Output the (X, Y) coordinate of the center of the cell containing the given text.  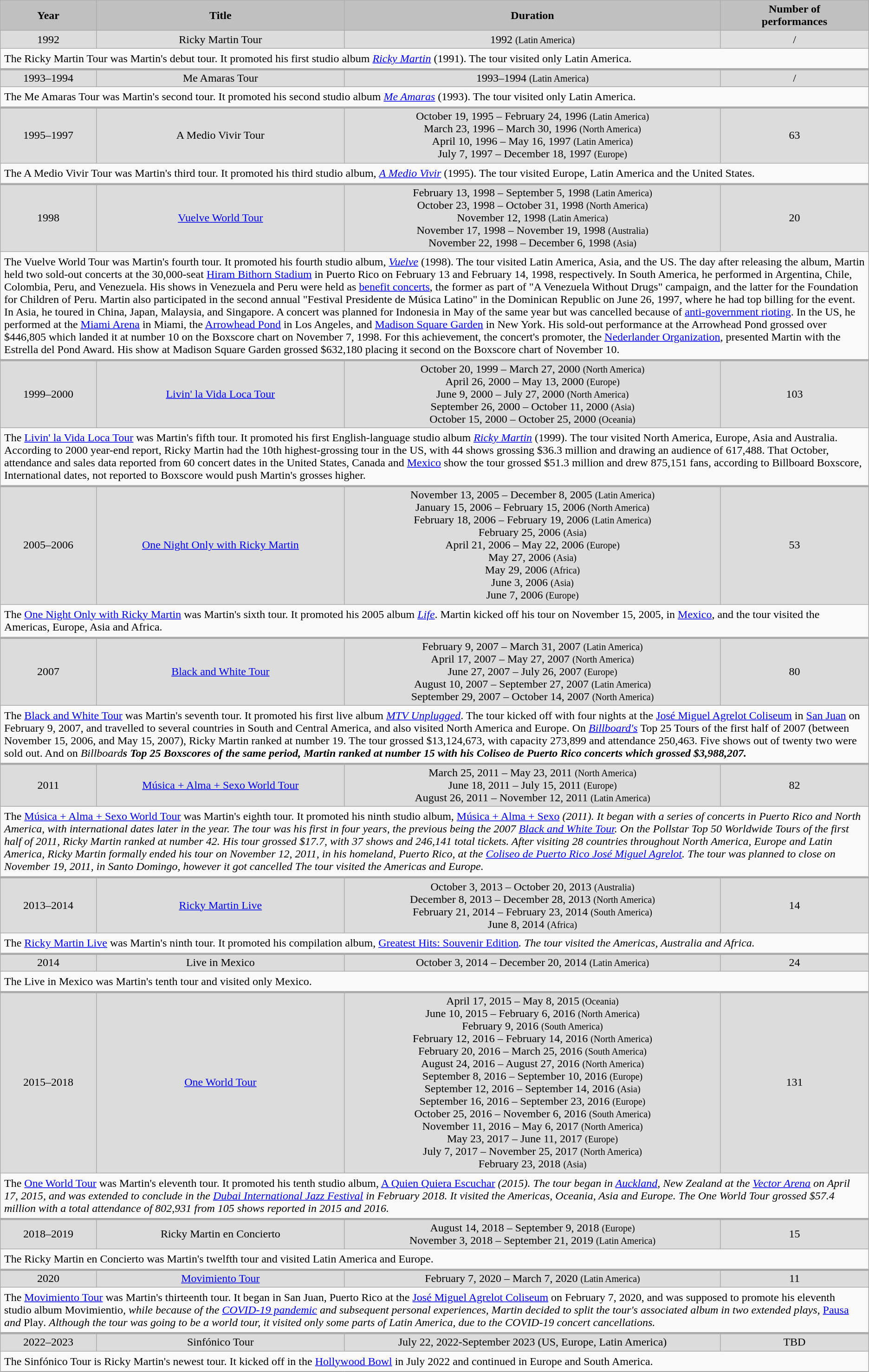
1992 (Latin America) (532, 39)
The Live in Mexico was Martin's tenth tour and visited only Mexico. (434, 982)
1992 (48, 39)
2015–2018 (48, 1082)
1993–1994 (48, 78)
TBD (795, 1342)
Live in Mexico (220, 962)
March 25, 2011 – May 23, 2011 (North America)June 18, 2011 – July 15, 2011 (Europe)August 26, 2011 – November 12, 2011 (Latin America) (532, 785)
Música + Alma + Sexo World Tour (220, 785)
2020 (48, 1279)
2007 (48, 671)
Me Amaras Tour (220, 78)
Title (220, 16)
One World Tour (220, 1082)
1999–2000 (48, 394)
Ricky Martin Live (220, 905)
August 14, 2018 – September 9, 2018 (Europe)November 3, 2018 – September 21, 2019 (Latin America) (532, 1233)
Year (48, 16)
Black and White Tour (220, 671)
2005–2006 (48, 545)
14 (795, 905)
Sinfónico Tour (220, 1342)
53 (795, 545)
1993–1994 (Latin America) (532, 78)
11 (795, 1279)
February 7, 2020 – March 7, 2020 (Latin America) (532, 1279)
82 (795, 785)
The Me Amaras Tour was Martin's second tour. It promoted his second studio album Me Amaras (1993). The tour visited only Latin America. (434, 97)
Movimiento Tour (220, 1279)
1998 (48, 218)
2018–2019 (48, 1233)
20 (795, 218)
July 22, 2022-September 2023 (US, Europe, Latin America) (532, 1342)
The Ricky Martin en Concierto was Martin's twelfth tour and visited Latin America and Europe. (434, 1259)
Ricky Martin Tour (220, 39)
Livin' la Vida Loca Tour (220, 394)
2011 (48, 785)
15 (795, 1233)
103 (795, 394)
Duration (532, 16)
Vuelve World Tour (220, 218)
80 (795, 671)
63 (795, 135)
Ricky Martin en Concierto (220, 1233)
24 (795, 962)
The Sinfónico Tour is Ricky Martin's newest tour. It kicked off in the Hollywood Bowl in July 2022 and continued in Europe and South America. (434, 1361)
2014 (48, 962)
1995–1997 (48, 135)
2013–2014 (48, 905)
One Night Only with Ricky Martin (220, 545)
Number ofperformances (795, 16)
October 3, 2014 – December 20, 2014 (Latin America) (532, 962)
The Ricky Martin Tour was Martin's debut tour. It promoted his first studio album Ricky Martin (1991). The tour visited only Latin America. (434, 58)
A Medio Vivir Tour (220, 135)
131 (795, 1082)
2022–2023 (48, 1342)
